For the text-containing cell, return its midpoint in (X, Y) coordinate format. 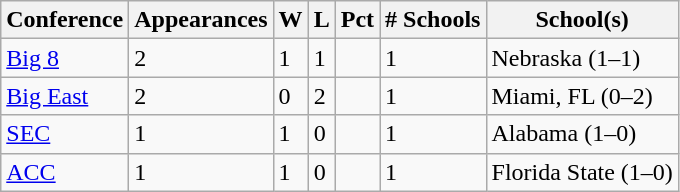
Conference (65, 20)
Florida State (1–0) (582, 172)
Pct (357, 20)
Appearances (201, 20)
Big 8 (65, 58)
Miami, FL (0–2) (582, 96)
W (290, 20)
L (322, 20)
Big East (65, 96)
SEC (65, 134)
Alabama (1–0) (582, 134)
# Schools (433, 20)
School(s) (582, 20)
Nebraska (1–1) (582, 58)
ACC (65, 172)
